Extract the (x, y) coordinate from the center of the cell holding the provided text.  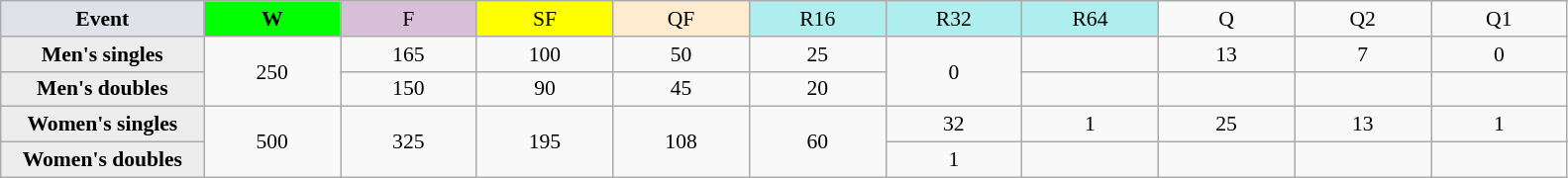
Women's singles (103, 125)
20 (817, 89)
60 (817, 142)
Men's singles (103, 54)
Event (103, 19)
W (272, 19)
150 (409, 89)
50 (681, 54)
32 (954, 125)
R16 (817, 19)
Q2 (1363, 19)
F (409, 19)
SF (545, 19)
165 (409, 54)
R64 (1091, 19)
250 (272, 71)
500 (272, 142)
45 (681, 89)
195 (545, 142)
Q1 (1499, 19)
R32 (954, 19)
90 (545, 89)
7 (1363, 54)
QF (681, 19)
Men's doubles (103, 89)
325 (409, 142)
100 (545, 54)
Q (1226, 19)
Women's doubles (103, 160)
108 (681, 142)
